Pinpoint the cell where the given text exists, returning its [x, y] midpoint coordinate. 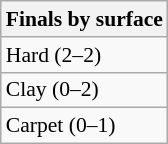
Carpet (0–1) [84, 126]
Hard (2–2) [84, 55]
Clay (0–2) [84, 90]
Finals by surface [84, 19]
